Find where the given text appears and provide that cell's center as [x, y] coordinate. 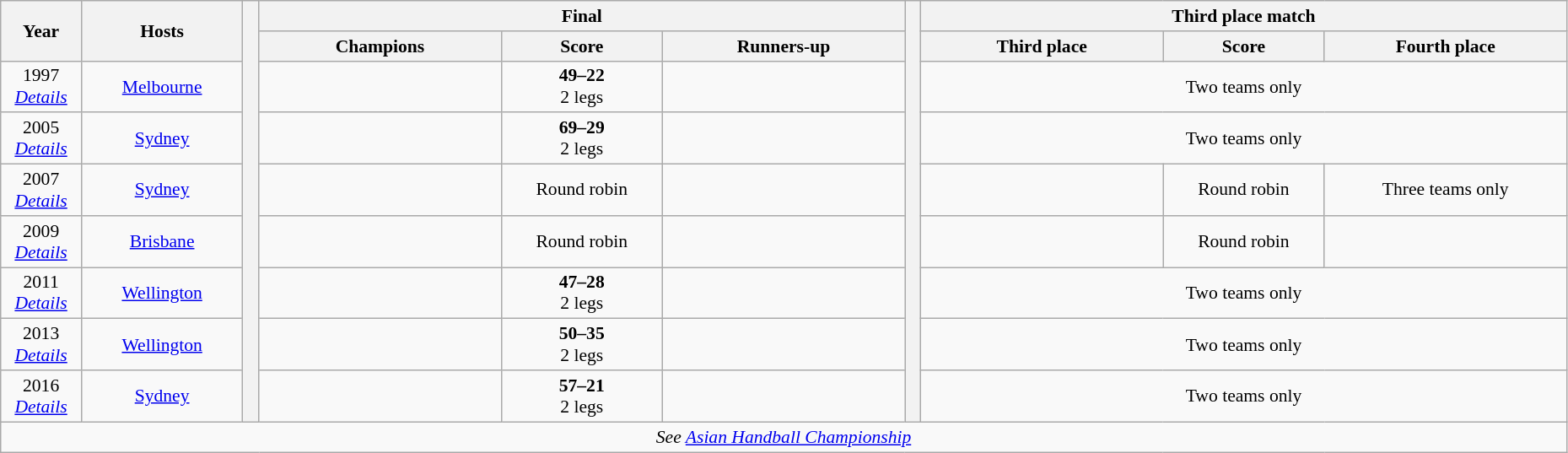
2009Details [41, 241]
Final [582, 16]
Brisbane [162, 241]
Melbourne [162, 86]
57–21 2 legs [582, 396]
Third place [1043, 46]
47–28 2 legs [582, 294]
Champions [380, 46]
Third place match [1244, 16]
69–29 2 legs [582, 138]
50–35 2 legs [582, 344]
Hosts [162, 30]
2013Details [41, 344]
2011Details [41, 294]
2005Details [41, 138]
Three teams only [1446, 191]
49–22 2 legs [582, 86]
Year [41, 30]
1997Details [41, 86]
Fourth place [1446, 46]
2007Details [41, 191]
Runners-up [783, 46]
2016Details [41, 396]
See Asian Handball Championship [784, 437]
